Determine the [X, Y] coordinate at the center of the cell enclosing the given text.  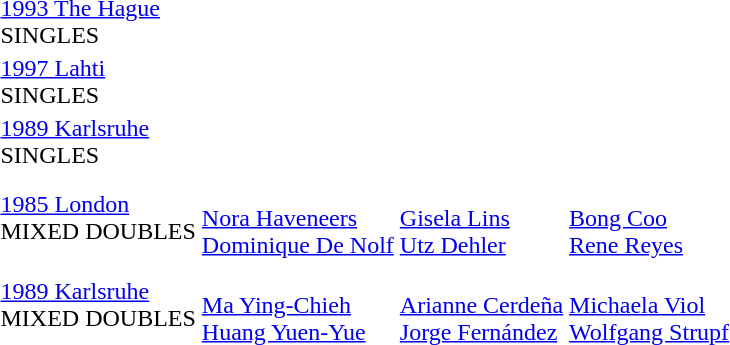
Nora HaveneersDominique De Nolf [298, 218]
Gisela LinsUtz Dehler [481, 218]
